Identify which cell holds the provided text, then report its [x, y] central coordinate. 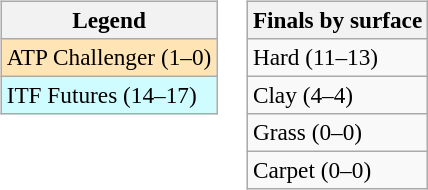
Hard (11–13) [337, 57]
ATP Challenger (1–0) [108, 57]
ITF Futures (14–17) [108, 95]
Grass (0–0) [337, 133]
Carpet (0–0) [337, 171]
Clay (4–4) [337, 95]
Legend [108, 20]
Finals by surface [337, 20]
